Extract the (X, Y) coordinate from the center of the cell holding the provided text.  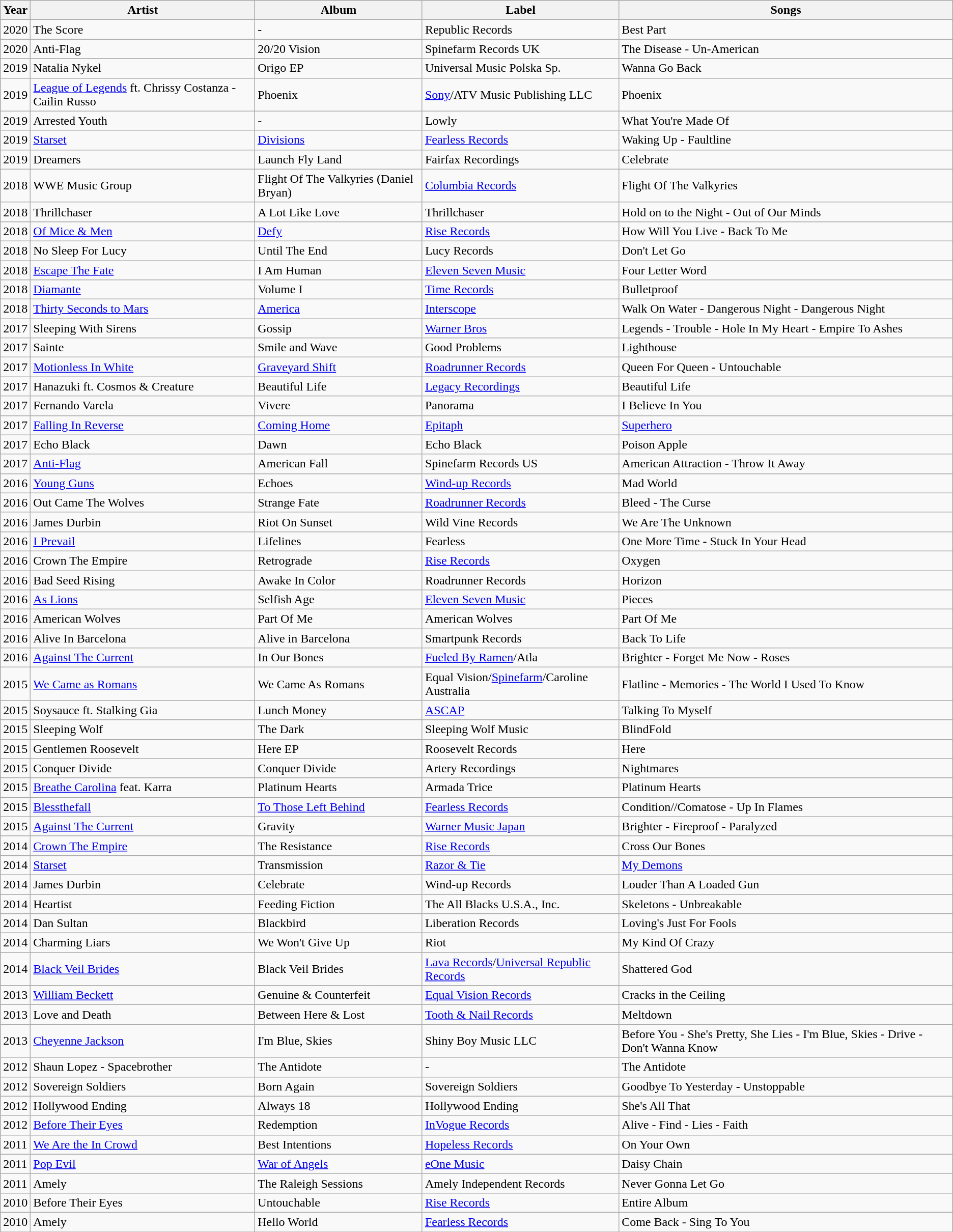
Dan Sultan (143, 923)
Before You - She's Pretty, She Lies - I'm Blue, Skies - Drive - Don't Wanna Know (786, 1041)
We Are the In Crowd (143, 1144)
Equal Vision/Spinefarm/Caroline Australia (520, 684)
Condition//Comatose - Up In Flames (786, 807)
Diamante (143, 290)
Wanna Go Back (786, 68)
Columbia Records (520, 185)
Flight Of The Valkyries (786, 185)
Volume I (339, 290)
Graveyard Shift (339, 367)
Sleeping With Sirens (143, 328)
I Believe In You (786, 406)
Natalia Nykel (143, 68)
Talking To Myself (786, 710)
Lifelines (339, 541)
Cracks in the Ceiling (786, 995)
Awake In Color (339, 580)
Smartpunk Records (520, 638)
Spinefarm Records US (520, 464)
Mad World (786, 483)
Meltdown (786, 1015)
Queen For Queen - Untouchable (786, 367)
Label (520, 10)
The Dark (339, 730)
Gossip (339, 328)
The Raleigh Sessions (339, 1183)
Cheyenne Jackson (143, 1041)
20/20 Vision (339, 49)
Retrograde (339, 561)
Shattered God (786, 969)
Between Here & Lost (339, 1015)
Equal Vision Records (520, 995)
Epitaph (520, 425)
Echoes (339, 483)
Cross Our Bones (786, 846)
Time Records (520, 290)
Thirty Seconds to Mars (143, 309)
Lowly (520, 121)
Of Mice & Men (143, 231)
Fernando Varela (143, 406)
Bleed - The Curse (786, 502)
Gravity (339, 826)
Out Came The Wolves (143, 502)
Universal Music Polska Sp. (520, 68)
Lighthouse (786, 348)
The All Blacks U.S.A., Inc. (520, 904)
Hold on to the Night - Out of Our Minds (786, 212)
Don't Let Go (786, 250)
Coming Home (339, 425)
Dawn (339, 444)
American Fall (339, 464)
Shaun Lopez - Spacebrother (143, 1067)
Best Part (786, 30)
Alive In Barcelona (143, 638)
Hanazuki ft. Cosmos & Creature (143, 386)
Escape The Fate (143, 270)
Legacy Recordings (520, 386)
Heartist (143, 904)
Sainte (143, 348)
Liberation Records (520, 923)
Superhero (786, 425)
Artery Recordings (520, 768)
Motionless In White (143, 367)
On Your Own (786, 1144)
We Came As Romans (339, 684)
No Sleep For Lucy (143, 250)
Interscope (520, 309)
BlindFold (786, 730)
Fairfax Recordings (520, 159)
Back To Life (786, 638)
Alive - Find - Lies - Faith (786, 1125)
Amely Independent Records (520, 1183)
Songs (786, 10)
Artist (143, 10)
Razor & Tie (520, 865)
Year (15, 10)
Divisions (339, 140)
We Are The Unknown (786, 522)
Feeding Fiction (339, 904)
A Lot Like Love (339, 212)
Until The End (339, 250)
Redemption (339, 1125)
Love and Death (143, 1015)
Skeletons - Unbreakable (786, 904)
Spinefarm Records UK (520, 49)
Always 18 (339, 1106)
Blessthefall (143, 807)
One More Time - Stuck In Your Head (786, 541)
Goodbye To Yesterday - Unstoppable (786, 1086)
Selfish Age (339, 600)
Untouchable (339, 1202)
Soysauce ft. Stalking Gia (143, 710)
Gentlemen Roosevelt (143, 749)
Born Again (339, 1086)
Sony/ATV Music Publishing LLC (520, 95)
Album (339, 10)
Bad Seed Rising (143, 580)
Come Back - Sing To You (786, 1222)
Riot (520, 943)
Charming Liars (143, 943)
Falling In Reverse (143, 425)
Good Problems (520, 348)
American Attraction - Throw It Away (786, 464)
Roosevelt Records (520, 749)
Shiny Boy Music LLC (520, 1041)
We Came as Romans (143, 684)
Young Guns (143, 483)
Breathe Carolina feat. Karra (143, 788)
Genuine & Counterfeit (339, 995)
In Our Bones (339, 658)
Vivere (339, 406)
Pop Evil (143, 1164)
InVogue Records (520, 1125)
Launch Fly Land (339, 159)
Hello World (339, 1222)
What You're Made Of (786, 121)
War of Angels (339, 1164)
Never Gonna Let Go (786, 1183)
Fueled By Ramen/Atla (520, 658)
Flatline - Memories - The World I Used To Know (786, 684)
America (339, 309)
Best Intentions (339, 1144)
Oxygen (786, 561)
Lava Records/Universal Republic Records (520, 969)
She's All That (786, 1106)
Strange Fate (339, 502)
Riot On Sunset (339, 522)
Arrested Youth (143, 121)
The Resistance (339, 846)
I'm Blue, Skies (339, 1041)
Poison Apple (786, 444)
Alive in Barcelona (339, 638)
Republic Records (520, 30)
Dreamers (143, 159)
Smile and Wave (339, 348)
As Lions (143, 600)
Flight Of The Valkyries (Daniel Bryan) (339, 185)
Horizon (786, 580)
My Kind Of Crazy (786, 943)
Legends - Trouble - Hole In My Heart - Empire To Ashes (786, 328)
Walk On Water - Dangerous Night - Dangerous Night (786, 309)
Loving's Just For Fools (786, 923)
To Those Left Behind (339, 807)
Daisy Chain (786, 1164)
Warner Bros (520, 328)
Pieces (786, 600)
The Score (143, 30)
The Disease - Un-American (786, 49)
Bulletproof (786, 290)
Lucy Records (520, 250)
Sleeping Wolf (143, 730)
Entire Album (786, 1202)
Here (786, 749)
Transmission (339, 865)
My Demons (786, 865)
Fearless (520, 541)
Nightmares (786, 768)
Panorama (520, 406)
Four Letter Word (786, 270)
Waking Up - Faultline (786, 140)
Brighter - Fireproof - Paralyzed (786, 826)
I Prevail (143, 541)
Wild Vine Records (520, 522)
League of Legends ft. Chrissy Costanza - Cailin Russo (143, 95)
Lunch Money (339, 710)
William Beckett (143, 995)
WWE Music Group (143, 185)
Hopeless Records (520, 1144)
Sleeping Wolf Music (520, 730)
We Won't Give Up (339, 943)
Origo EP (339, 68)
How Will You Live - Back To Me (786, 231)
Louder Than A Loaded Gun (786, 884)
eOne Music (520, 1164)
Defy (339, 231)
Brighter - Forget Me Now - Roses (786, 658)
Blackbird (339, 923)
ASCAP (520, 710)
I Am Human (339, 270)
Tooth & Nail Records (520, 1015)
Warner Music Japan (520, 826)
Armada Trice (520, 788)
Here EP (339, 749)
